Extract the [x, y] coordinate from the center of the cell holding the provided text.  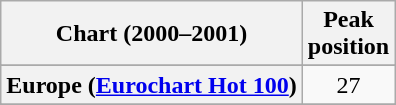
27 [348, 85]
Europe (Eurochart Hot 100) [152, 85]
Chart (2000–2001) [152, 34]
Peakposition [348, 34]
